Capture the cell that displays the provided text and extract its (X, Y) central coordinate. 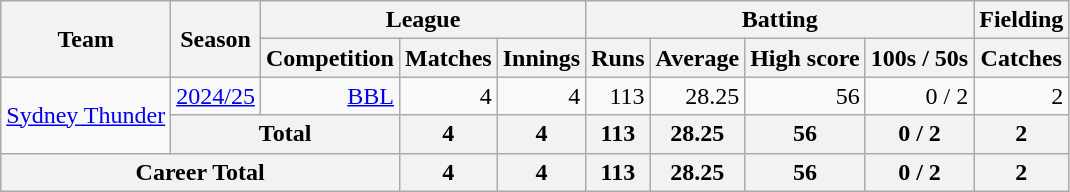
BBL (330, 96)
Catches (1022, 58)
Career Total (200, 172)
Team (86, 39)
Sydney Thunder (86, 115)
Innings (541, 58)
Fielding (1022, 20)
Total (286, 134)
Matches (448, 58)
2024/25 (216, 96)
Runs (618, 58)
High score (806, 58)
100s / 50s (919, 58)
Season (216, 39)
Average (698, 58)
Batting (780, 20)
League (422, 20)
Competition (330, 58)
